Pinpoint the cell where the given text exists, returning its [X, Y] midpoint coordinate. 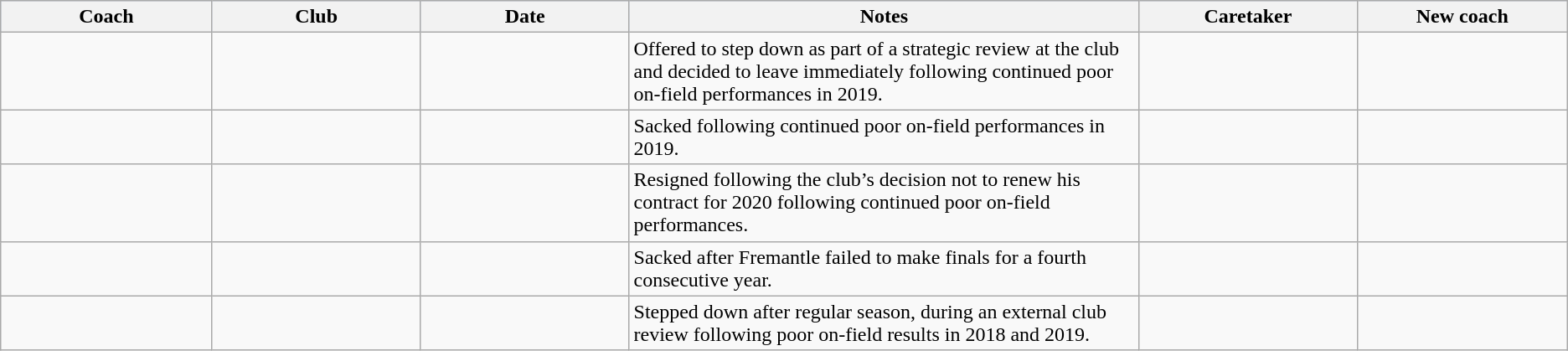
Club [317, 17]
Resigned following the club’s decision not to renew his contract for 2020 following continued poor on-field performances. [885, 203]
Notes [885, 17]
Sacked following continued poor on-field performances in 2019. [885, 137]
Stepped down after regular season, during an external club review following poor on-field results in 2018 and 2019. [885, 323]
Caretaker [1248, 17]
Coach [106, 17]
Date [524, 17]
New coach [1462, 17]
Sacked after Fremantle failed to make finals for a fourth consecutive year. [885, 268]
